Locate the cell with the specified text and output its (x, y) center coordinate. 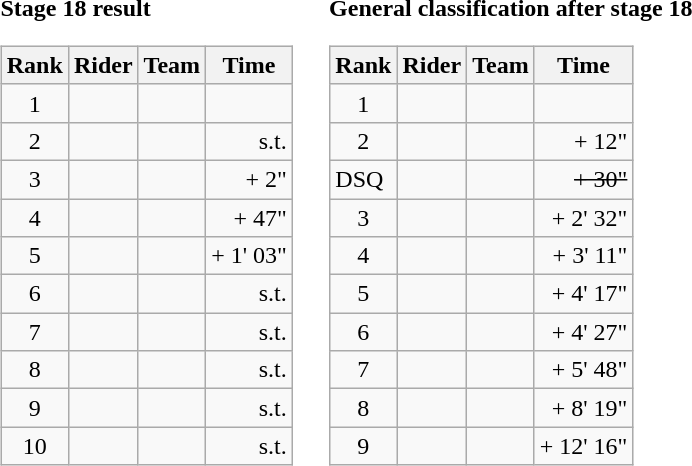
+ 30" (584, 179)
+ 12' 16" (584, 446)
+ 3' 11" (584, 256)
+ 8' 19" (584, 408)
+ 1' 03" (250, 256)
+ 4' 17" (584, 294)
+ 5' 48" (584, 370)
+ 47" (250, 217)
DSQ (364, 179)
+ 2" (250, 179)
+ 4' 27" (584, 332)
+ 2' 32" (584, 217)
10 (34, 446)
+ 12" (584, 141)
